Return (x, y) of the center of cell containing provided text 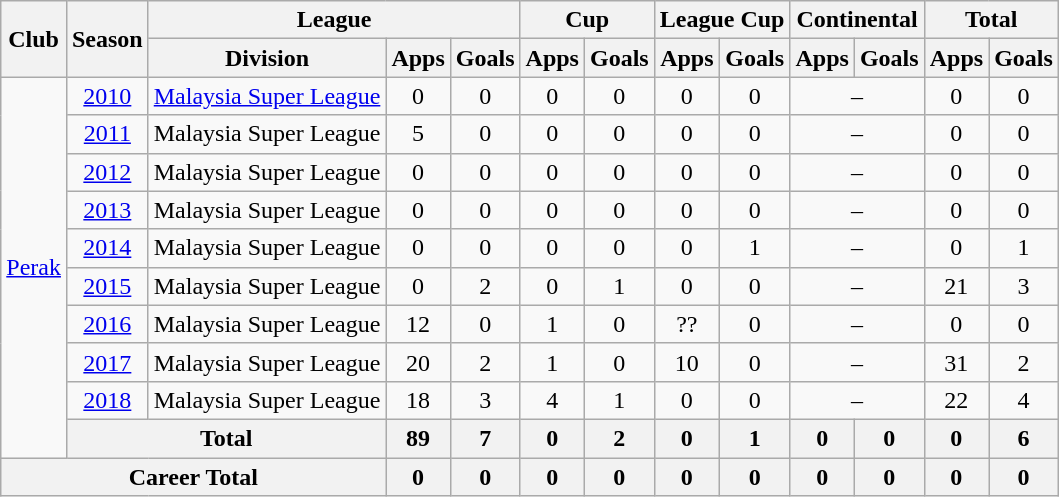
2010 (107, 96)
5 (418, 134)
10 (686, 362)
League Cup (722, 20)
Club (34, 39)
20 (418, 362)
League (334, 20)
Cup (587, 20)
?? (686, 324)
Division (267, 58)
18 (418, 400)
6 (1024, 438)
89 (418, 438)
7 (485, 438)
2015 (107, 286)
31 (956, 362)
2014 (107, 248)
Perak (34, 268)
2013 (107, 210)
Career Total (194, 477)
22 (956, 400)
12 (418, 324)
Continental (857, 20)
2016 (107, 324)
2018 (107, 400)
2011 (107, 134)
21 (956, 286)
2017 (107, 362)
Season (107, 39)
2012 (107, 172)
